Scan for the cell matching the given text and deliver its [X, Y] coordinate at center. 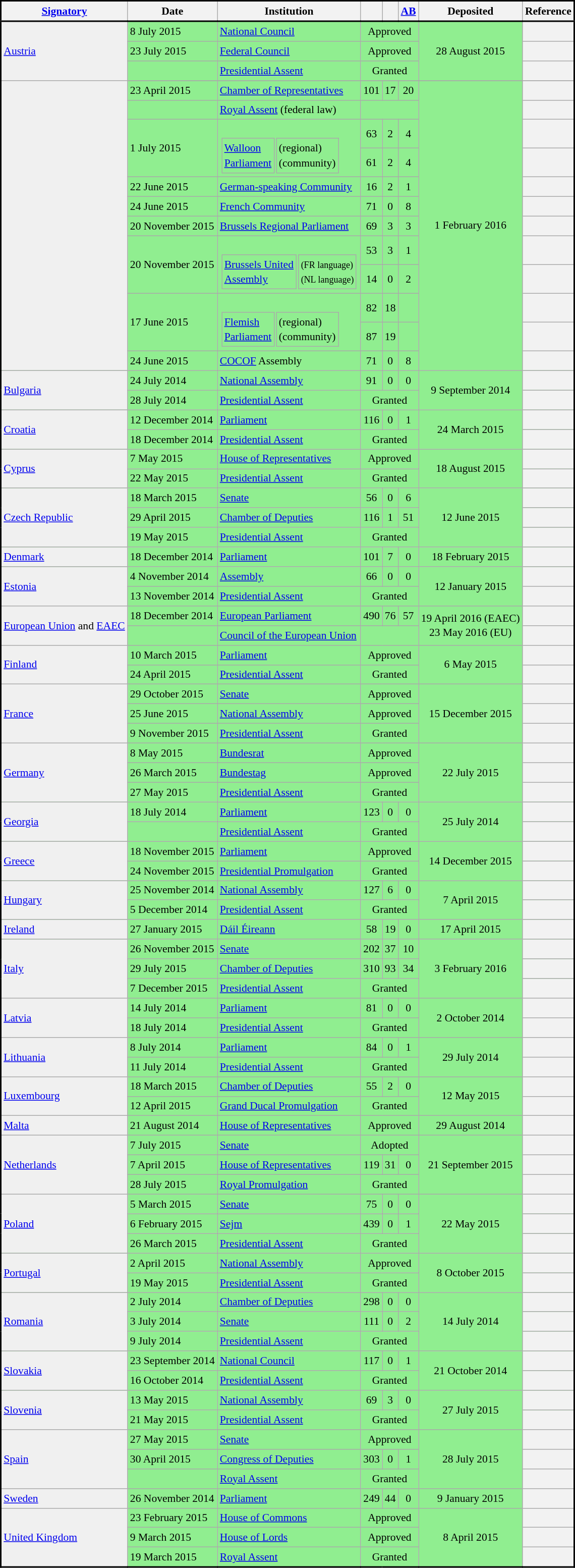
European Parliament [289, 616]
23 July 2015 [172, 51]
44 [390, 1499]
18 August 2015 [471, 469]
21 August 2014 [172, 1125]
Luxembourg [65, 1097]
11 July 2014 [172, 1067]
18 [390, 308]
European Union and EAEC [65, 626]
8 July 2015 [172, 31]
7 December 2015 [172, 988]
19 March 2015 [172, 1557]
76 [390, 616]
24 April 2015 [172, 674]
Germany [65, 773]
Lithuania [65, 1057]
58 [371, 930]
55 [371, 1087]
12 May 2015 [471, 1097]
Sejm [289, 1224]
United Kingdom [65, 1537]
House of Commons [289, 1518]
Royal Promulgation [289, 1185]
29 July 2014 [471, 1057]
23 February 2015 [172, 1518]
2 July 2014 [172, 1302]
12 January 2015 [471, 586]
Czech Republic [65, 518]
25 June 2015 [172, 714]
28 July 2014 [172, 400]
117 [371, 1362]
57 [409, 616]
93 [390, 969]
(FR language)(NL language) [327, 273]
14 December 2015 [471, 861]
16 October 2014 [172, 1381]
Slovenia [65, 1410]
7 [390, 557]
10 March 2015 [172, 655]
81 [371, 1008]
1 February 2016 [471, 226]
24 March 2015 [471, 429]
63 [371, 134]
Romania [65, 1322]
91 [371, 381]
21 May 2015 [172, 1420]
Malta [65, 1125]
24 November 2015 [172, 871]
Institution [289, 11]
Ireland [65, 930]
France [65, 714]
Grand Ducal Promulgation [289, 1106]
82 [371, 308]
Cyprus [65, 469]
5 December 2014 [172, 910]
19 April 2016 (EAEC)23 May 2016 (EU) [471, 626]
25 November 2014 [172, 890]
21 September 2015 [471, 1165]
WalloonParliament (regional)(community) [289, 148]
Latvia [65, 1018]
7 July 2015 [172, 1146]
26 November 2014 [172, 1499]
FlemishParliament [248, 330]
9 March 2015 [172, 1537]
22 July 2015 [471, 773]
61 [371, 163]
3 February 2016 [471, 969]
Dáil Éireann [289, 930]
Slovakia [65, 1371]
10 [409, 950]
WalloonParliament [248, 155]
18 February 2015 [471, 557]
2 April 2015 [172, 1263]
66 [371, 576]
15 December 2015 [471, 714]
29 July 2015 [172, 969]
4 November 2014 [172, 576]
119 [371, 1165]
84 [371, 1048]
490 [371, 616]
Royal Assent (federal law) [289, 110]
Netherlands [65, 1165]
Brussels Regional Parliament [289, 226]
6 February 2015 [172, 1224]
Presidential Promulgation [289, 871]
7 May 2015 [172, 459]
37 [390, 950]
Poland [65, 1224]
23 September 2014 [172, 1362]
87 [371, 337]
Georgia [65, 822]
29 August 2014 [471, 1125]
28 August 2015 [471, 50]
Croatia [65, 429]
Date [172, 11]
9 September 2014 [471, 391]
Bundestag [289, 773]
111 [371, 1322]
53 [371, 250]
Austria [65, 50]
8 October 2015 [471, 1273]
20 [409, 91]
Finland [65, 665]
29 October 2015 [172, 694]
23 April 2015 [172, 91]
9 July 2014 [172, 1341]
2 October 2014 [471, 1018]
34 [409, 969]
17 June 2015 [172, 322]
Congress of Deputies [289, 1459]
27 July 2015 [471, 1410]
26 November 2015 [172, 950]
75 [371, 1204]
30 April 2015 [172, 1459]
249 [371, 1499]
8 April 2015 [471, 1537]
8 July 2014 [172, 1048]
Deposited [471, 11]
Denmark [65, 557]
Hungary [65, 900]
27 January 2015 [172, 930]
FlemishParliament (regional)(community) [289, 322]
8 May 2015 [172, 753]
17 April 2015 [471, 930]
Brussels UnitedAssembly [259, 273]
Italy [65, 969]
29 April 2015 [172, 518]
298 [371, 1302]
Spain [65, 1459]
31 [390, 1165]
Assembly [289, 576]
Sweden [65, 1499]
German-speaking Community [289, 187]
3 July 2014 [172, 1322]
Adopted [389, 1146]
COCOF Assembly [289, 361]
13 May 2015 [172, 1400]
202 [371, 950]
French Community [289, 207]
5 March 2015 [172, 1204]
127 [371, 890]
21 October 2014 [471, 1371]
Chamber of Representatives [289, 91]
310 [371, 969]
Bulgaria [65, 391]
18 November 2015 [172, 851]
9 January 2015 [471, 1499]
Bundesrat [289, 753]
25 July 2014 [471, 822]
13 November 2014 [172, 597]
12 April 2015 [172, 1106]
123 [371, 813]
439 [371, 1224]
6 May 2015 [471, 665]
Federal Council [289, 51]
12 December 2014 [172, 420]
Brussels UnitedAssembly (FR language)(NL language) [289, 265]
303 [371, 1459]
1 July 2015 [172, 148]
Signatory [65, 11]
22 June 2015 [172, 187]
AB [409, 11]
9 November 2015 [172, 734]
14 [371, 280]
51 [409, 518]
17 [390, 91]
Council of the European Union [289, 636]
24 July 2014 [172, 381]
16 [371, 187]
Portugal [65, 1273]
Reference [549, 11]
12 June 2015 [471, 518]
Estonia [65, 586]
Greece [65, 861]
56 [371, 499]
House of Lords [289, 1537]
